Detect which cell encompasses the target text, then output its (x, y) center coordinate. 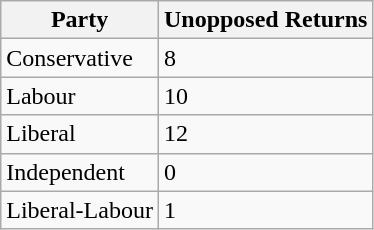
Party (80, 20)
10 (265, 96)
Unopposed Returns (265, 20)
Independent (80, 172)
12 (265, 134)
Liberal-Labour (80, 210)
Conservative (80, 58)
Liberal (80, 134)
1 (265, 210)
0 (265, 172)
Labour (80, 96)
8 (265, 58)
